Search for the cell housing the specified text and yield its [X, Y] center coordinate. 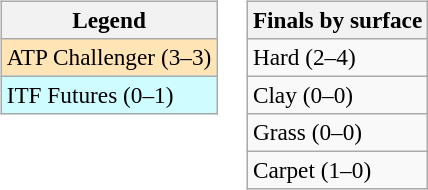
Clay (0–0) [337, 95]
Finals by surface [337, 20]
Carpet (1–0) [337, 171]
Hard (2–4) [337, 57]
ATP Challenger (3–3) [108, 57]
Legend [108, 20]
Grass (0–0) [337, 133]
ITF Futures (0–1) [108, 95]
